Scan for the cell matching the given text and deliver its [X, Y] coordinate at center. 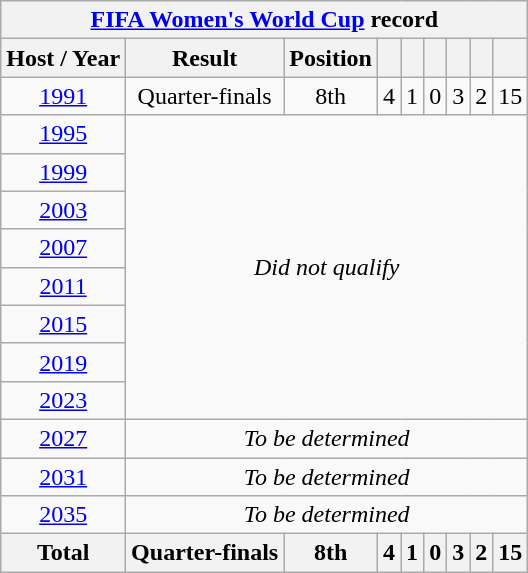
2003 [64, 210]
1999 [64, 172]
2027 [64, 438]
FIFA Women's World Cup record [264, 20]
Result [205, 58]
Total [64, 553]
2035 [64, 515]
1995 [64, 134]
1991 [64, 96]
2019 [64, 362]
Position [331, 58]
Did not qualify [327, 267]
Host / Year [64, 58]
2023 [64, 400]
2031 [64, 477]
2007 [64, 248]
2015 [64, 324]
2011 [64, 286]
